Provide the (X, Y) coordinate of the cell's center where the given text is located.  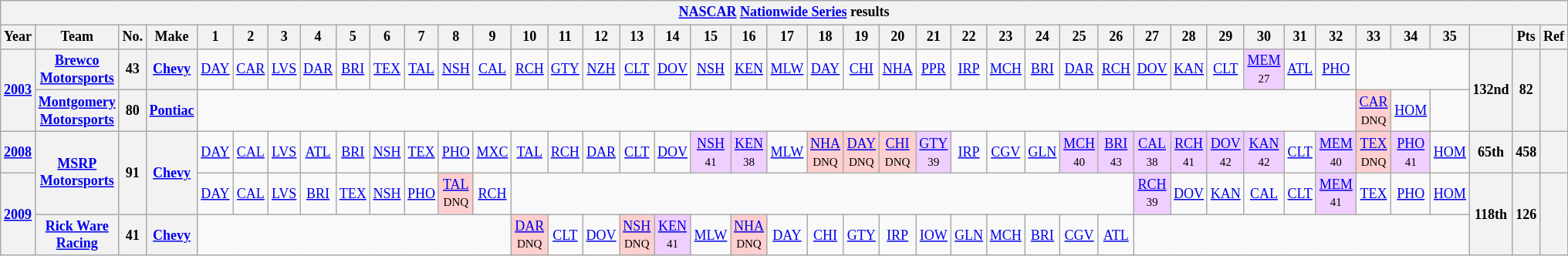
32 (1336, 37)
25 (1080, 37)
13 (637, 37)
22 (969, 37)
Brewco Motorsports (77, 69)
IOW (934, 235)
DAYDNQ (861, 152)
23 (1005, 37)
29 (1225, 37)
21 (934, 37)
DOV42 (1225, 152)
Ref (1554, 37)
91 (133, 173)
27 (1152, 37)
CARDNQ (1374, 111)
NSHDNQ (637, 235)
RCH41 (1189, 152)
17 (787, 37)
34 (1411, 37)
35 (1451, 37)
8 (455, 37)
PHO41 (1411, 152)
31 (1300, 37)
3 (284, 37)
65th (1491, 152)
NHA (897, 69)
20 (897, 37)
MEM41 (1336, 194)
KAN42 (1264, 152)
NSH41 (710, 152)
118th (1491, 214)
Team (77, 37)
MEM40 (1336, 152)
18 (826, 37)
CAR (251, 69)
4 (318, 37)
CHIDNQ (897, 152)
Montgomery Motorsports (77, 111)
Pts (1526, 37)
No. (133, 37)
NASCAR Nationwide Series results (784, 12)
Make (171, 37)
80 (133, 111)
11 (566, 37)
10 (529, 37)
BRI43 (1116, 152)
GTY39 (934, 152)
26 (1116, 37)
458 (1526, 152)
5 (353, 37)
15 (710, 37)
7 (421, 37)
2 (251, 37)
MEM27 (1264, 69)
MSRP Motorsports (77, 173)
NZH (601, 69)
KEN (749, 69)
2009 (19, 214)
33 (1374, 37)
9 (492, 37)
82 (1526, 89)
12 (601, 37)
19 (861, 37)
CAL38 (1152, 152)
2008 (19, 152)
RCH39 (1152, 194)
41 (133, 235)
Rick Ware Racing (77, 235)
6 (387, 37)
16 (749, 37)
KEN38 (749, 152)
MCH40 (1080, 152)
126 (1526, 214)
30 (1264, 37)
KEN41 (673, 235)
TEXDNQ (1374, 152)
2003 (19, 89)
43 (133, 69)
1 (215, 37)
Pontiac (171, 111)
24 (1043, 37)
MXC (492, 152)
Year (19, 37)
132nd (1491, 89)
DARDNQ (529, 235)
TALDNQ (455, 194)
PPR (934, 69)
28 (1189, 37)
14 (673, 37)
